Identify which cell holds the provided text, then report its (x, y) central coordinate. 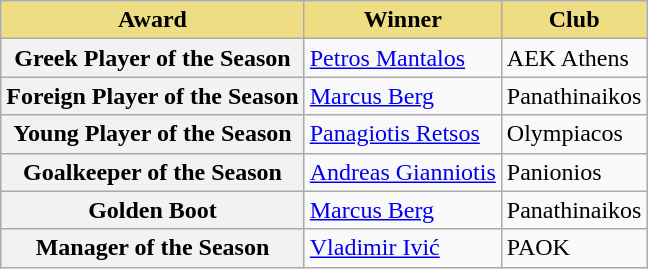
Panagiotis Retsos (402, 134)
Manager of the Season (152, 248)
Andreas Gianniotis (402, 172)
AEK Athens (574, 58)
PAOK (574, 248)
Golden Boot (152, 210)
Panionios (574, 172)
Goalkeeper of the Season (152, 172)
Petros Mantalos (402, 58)
Club (574, 20)
Vladimir Ivić (402, 248)
Young Player of the Season (152, 134)
Greek Player of the Season (152, 58)
Award (152, 20)
Winner (402, 20)
Olympiacos (574, 134)
Foreign Player of the Season (152, 96)
